Scan for the cell matching the given text and deliver its [X, Y] coordinate at center. 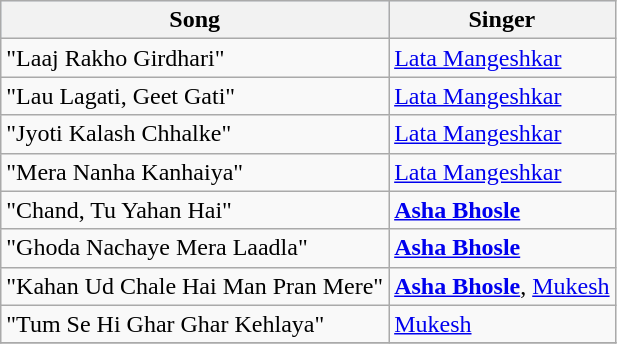
"Mera Nanha Kanhaiya" [195, 172]
"Lau Lagati, Geet Gati" [195, 96]
Asha Bhosle, Mukesh [502, 286]
Singer [502, 20]
Song [195, 20]
"Tum Se Hi Ghar Ghar Kehlaya" [195, 324]
"Laaj Rakho Girdhari" [195, 58]
"Chand, Tu Yahan Hai" [195, 210]
Mukesh [502, 324]
"Jyoti Kalash Chhalke" [195, 134]
"Ghoda Nachaye Mera Laadla" [195, 248]
"Kahan Ud Chale Hai Man Pran Mere" [195, 286]
